Locate the cell with the specified text and output its (X, Y) center coordinate. 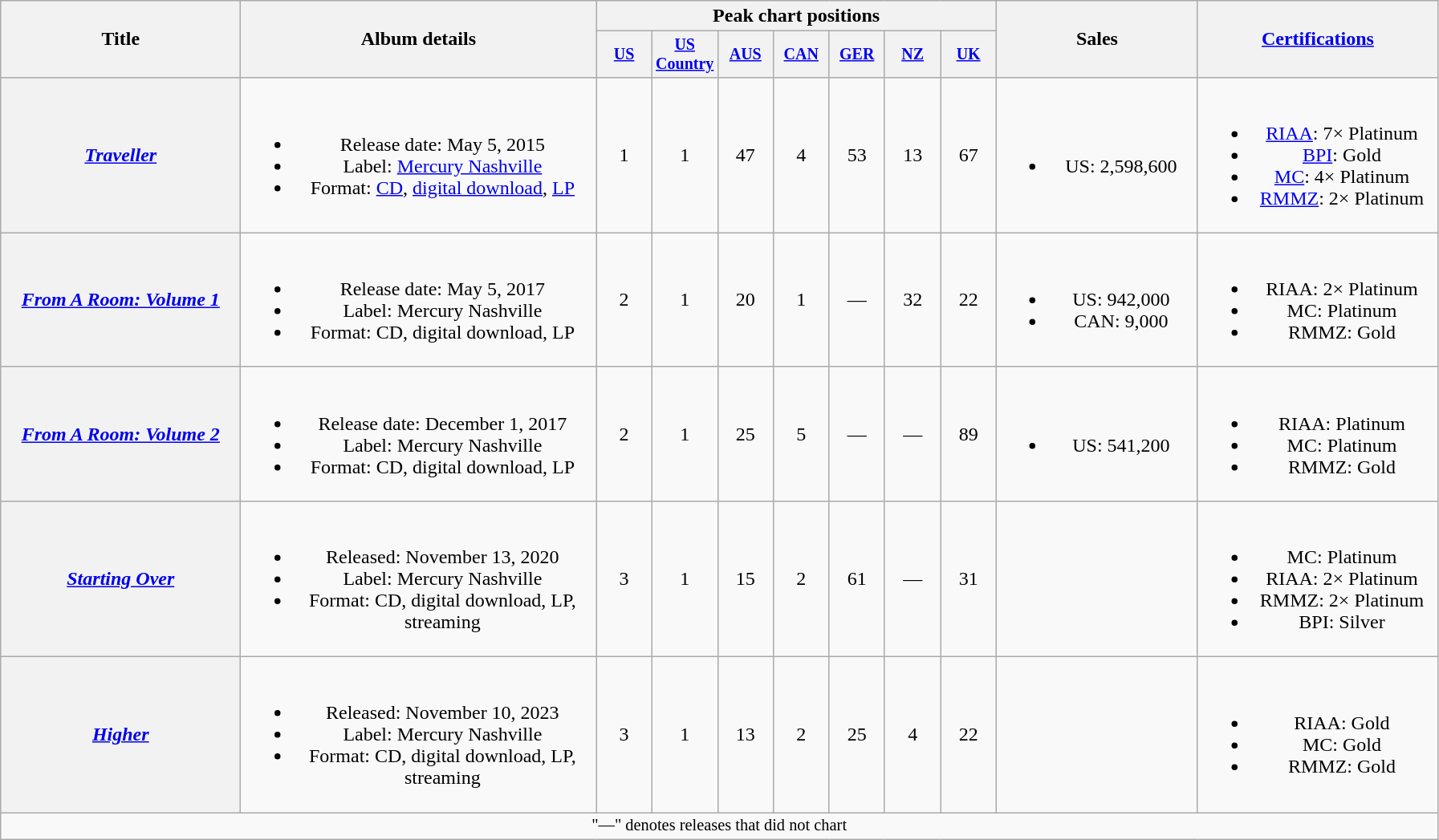
15 (745, 578)
32 (912, 300)
UK (968, 55)
Traveller (120, 155)
CAN (801, 55)
RIAA: GoldMC: GoldRMMZ: Gold (1318, 735)
Release date: December 1, 2017Label: Mercury NashvilleFormat: CD, digital download, LP (419, 433)
US Country (685, 55)
67 (968, 155)
Starting Over (120, 578)
20 (745, 300)
Sales (1096, 39)
Higher (120, 735)
RIAA: 2× PlatinumMC: PlatinumRMMZ: Gold (1318, 300)
Title (120, 39)
NZ (912, 55)
Certifications (1318, 39)
5 (801, 433)
"—" denotes releases that did not chart (719, 826)
Peak chart positions (796, 16)
89 (968, 433)
US: 541,200 (1096, 433)
US (624, 55)
US: 2,598,600 (1096, 155)
AUS (745, 55)
Album details (419, 39)
RIAA: PlatinumMC: PlatinumRMMZ: Gold (1318, 433)
Release date: May 5, 2017Label: Mercury NashvilleFormat: CD, digital download, LP (419, 300)
Release date: May 5, 2015Label: Mercury NashvilleFormat: CD, digital download, LP (419, 155)
61 (857, 578)
Released: November 10, 2023Label: Mercury NashvilleFormat: CD, digital download, LP, streaming (419, 735)
MC: PlatinumRIAA: 2× PlatinumRMMZ: 2× PlatinumBPI: Silver (1318, 578)
47 (745, 155)
US: 942,000CAN: 9,000 (1096, 300)
From A Room: Volume 1 (120, 300)
From A Room: Volume 2 (120, 433)
RIAA: 7× PlatinumBPI: GoldMC: 4× PlatinumRMMZ: 2× Platinum (1318, 155)
GER (857, 55)
Released: November 13, 2020Label: Mercury NashvilleFormat: CD, digital download, LP, streaming (419, 578)
31 (968, 578)
53 (857, 155)
